Detect which cell encompasses the target text, then output its (x, y) center coordinate. 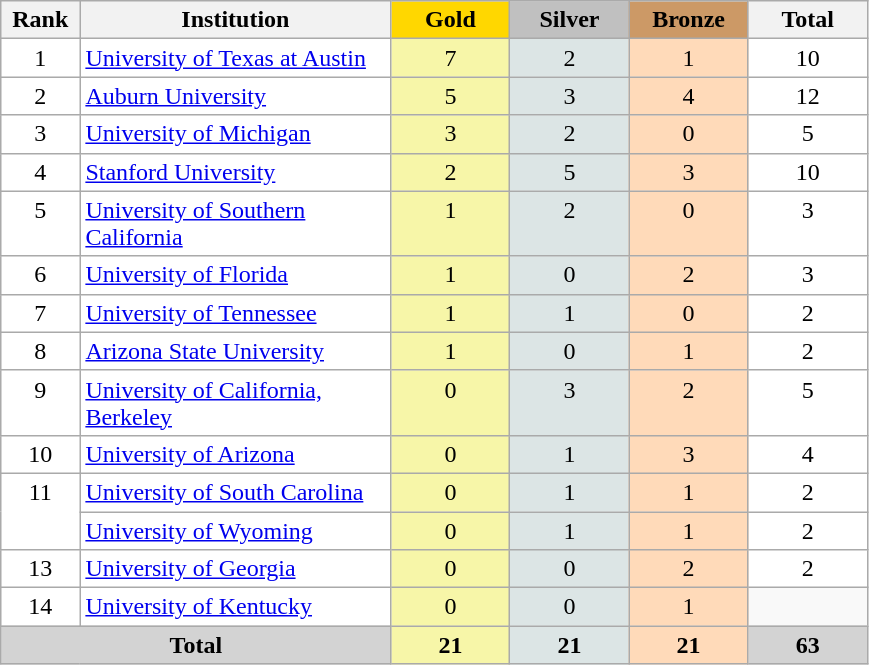
Bronze (688, 20)
9 (40, 402)
Gold (450, 20)
University of Kentucky (236, 607)
University of California, Berkeley (236, 402)
University of Wyoming (236, 531)
Auburn University (236, 96)
University of South Carolina (236, 492)
University of Arizona (236, 454)
Silver (570, 20)
University of Tennessee (236, 313)
6 (40, 275)
University of Southern California (236, 224)
University of Florida (236, 275)
63 (808, 645)
11 (40, 511)
Rank (40, 20)
12 (808, 96)
13 (40, 569)
Institution (236, 20)
Arizona State University (236, 351)
University of Texas at Austin (236, 58)
14 (40, 607)
University of Michigan (236, 134)
Stanford University (236, 172)
University of Georgia (236, 569)
8 (40, 351)
